Return the (x, y) coordinate for the center point of the cell that contains the specified text.  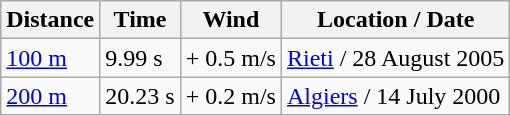
+ 0.2 m/s (230, 96)
Distance (50, 20)
Location / Date (395, 20)
9.99 s (140, 58)
100 m (50, 58)
Time (140, 20)
20.23 s (140, 96)
200 m (50, 96)
Algiers / 14 July 2000 (395, 96)
+ 0.5 m/s (230, 58)
Wind (230, 20)
Rieti / 28 August 2005 (395, 58)
